Return the [X, Y] coordinate for the center point of the cell that contains the specified text.  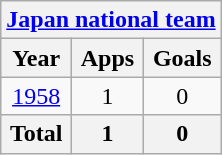
1958 [36, 96]
Japan national team [111, 20]
Year [36, 58]
Goals [182, 58]
Apps [108, 58]
Total [36, 134]
